Find where the given text appears and provide that cell's center as (X, Y) coordinate. 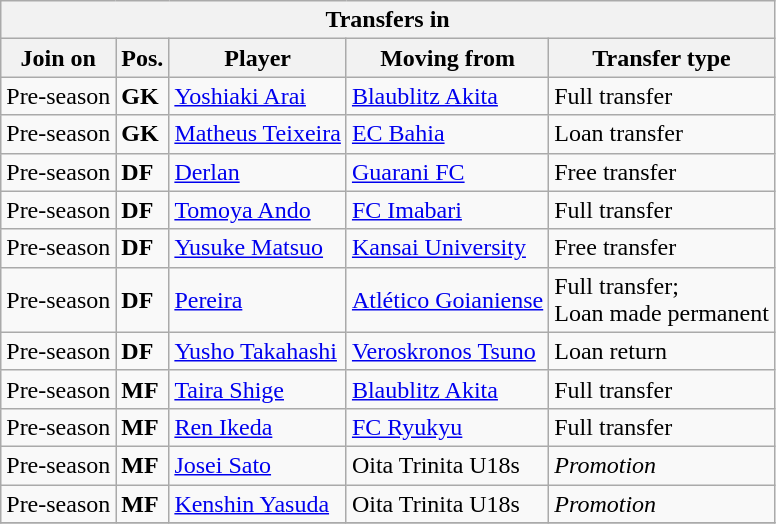
Loan transfer (662, 134)
Tomoya Ando (258, 210)
Pereira (258, 300)
Yusuke Matsuo (258, 248)
EC Bahia (447, 134)
Taira Shige (258, 389)
Player (258, 58)
Guarani FC (447, 172)
Loan return (662, 351)
FC Ryukyu (447, 427)
Yusho Takahashi (258, 351)
Transfers in (388, 20)
Moving from (447, 58)
Yoshiaki Arai (258, 96)
Join on (58, 58)
Matheus Teixeira (258, 134)
Full transfer; Loan made permanent (662, 300)
Josei Sato (258, 465)
Kansai University (447, 248)
Veroskronos Tsuno (447, 351)
Atlético Goianiense (447, 300)
Ren Ikeda (258, 427)
Transfer type (662, 58)
FC Imabari (447, 210)
Pos. (142, 58)
Kenshin Yasuda (258, 503)
Derlan (258, 172)
